Output the [x, y] coordinate of the center of the cell containing the given text.  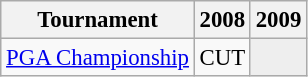
2008 [222, 20]
CUT [222, 58]
Tournament [98, 20]
PGA Championship [98, 58]
2009 [278, 20]
